Output the [X, Y] coordinate of the center of the cell containing the given text.  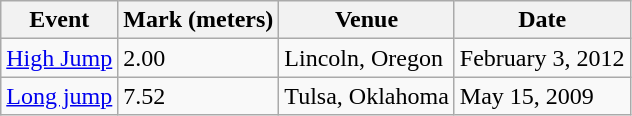
May 15, 2009 [542, 96]
February 3, 2012 [542, 58]
Date [542, 20]
Tulsa, Oklahoma [367, 96]
7.52 [198, 96]
2.00 [198, 58]
Event [60, 20]
Mark (meters) [198, 20]
Long jump [60, 96]
Lincoln, Oregon [367, 58]
High Jump [60, 58]
Venue [367, 20]
